Detect which cell encompasses the target text, then output its [X, Y] center coordinate. 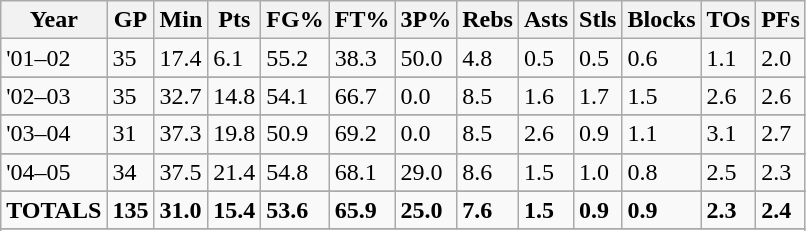
1.7 [598, 96]
2.7 [781, 134]
8.6 [488, 172]
3P% [426, 20]
50.9 [295, 134]
50.0 [426, 58]
54.1 [295, 96]
Blocks [662, 20]
31 [130, 134]
29.0 [426, 172]
135 [130, 210]
6.1 [234, 58]
Stls [598, 20]
31.0 [181, 210]
'04–05 [54, 172]
34 [130, 172]
14.8 [234, 96]
Pts [234, 20]
38.3 [362, 58]
21.4 [234, 172]
37.3 [181, 134]
68.1 [362, 172]
66.7 [362, 96]
GP [130, 20]
19.8 [234, 134]
53.6 [295, 210]
TOTALS [54, 210]
0.8 [662, 172]
2.4 [781, 210]
25.0 [426, 210]
0.6 [662, 58]
PFs [781, 20]
2.5 [728, 172]
1.6 [546, 96]
FG% [295, 20]
Year [54, 20]
32.7 [181, 96]
65.9 [362, 210]
55.2 [295, 58]
3.1 [728, 134]
Asts [546, 20]
7.6 [488, 210]
1.0 [598, 172]
Min [181, 20]
4.8 [488, 58]
'01–02 [54, 58]
15.4 [234, 210]
54.8 [295, 172]
17.4 [181, 58]
FT% [362, 20]
'02–03 [54, 96]
Rebs [488, 20]
'03–04 [54, 134]
2.0 [781, 58]
69.2 [362, 134]
37.5 [181, 172]
TOs [728, 20]
